Capture the cell that displays the provided text and extract its [X, Y] central coordinate. 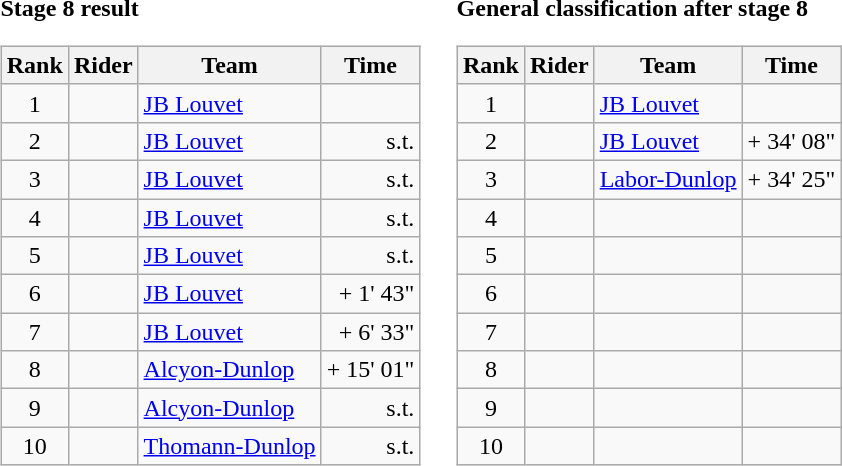
+ 34' 08" [792, 141]
Thomann-Dunlop [230, 446]
+ 6' 33" [370, 332]
+ 15' 01" [370, 370]
Labor-Dunlop [668, 179]
+ 1' 43" [370, 294]
+ 34' 25" [792, 179]
